Provide the (X, Y) coordinate of the cell's center where the given text is located.  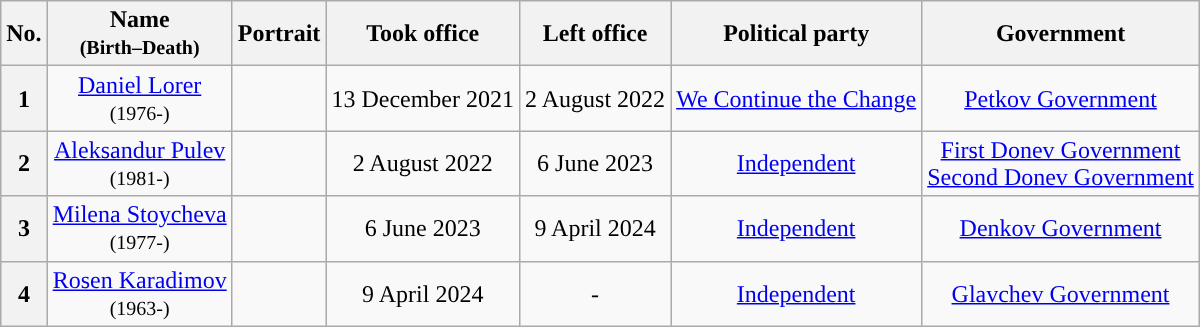
Left office (596, 34)
Took office (423, 34)
Milena Stoycheva(1977-) (140, 228)
Political party (796, 34)
Name(Birth–Death) (140, 34)
We Continue the Change (796, 98)
Government (1061, 34)
No. (24, 34)
Portrait (279, 34)
Petkov Government (1061, 98)
2 (24, 164)
First Donev GovernmentSecond Donev Government (1061, 164)
- (596, 294)
3 (24, 228)
Denkov Government (1061, 228)
Aleksandur Pulev(1981-) (140, 164)
Glavchev Government (1061, 294)
1 (24, 98)
Daniel Lorer(1976-) (140, 98)
13 December 2021 (423, 98)
Rosen Karadimov(1963-) (140, 294)
4 (24, 294)
